Capture the cell that displays the provided text and extract its (X, Y) central coordinate. 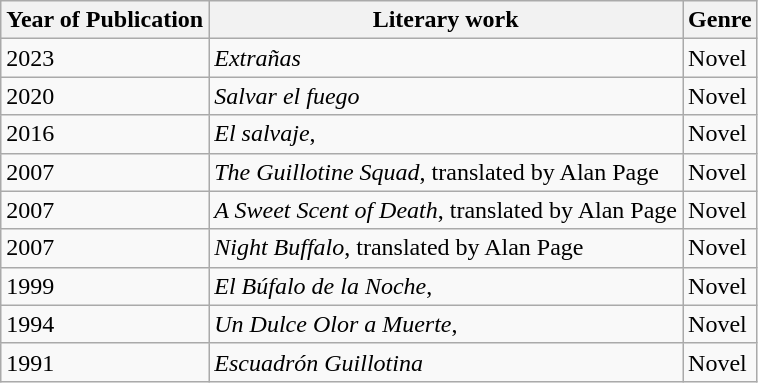
Literary work (446, 20)
2020 (105, 96)
Night Buffalo, translated by Alan Page (446, 248)
A Sweet Scent of Death, translated by Alan Page (446, 210)
1994 (105, 324)
2016 (105, 134)
2023 (105, 58)
Extrañas (446, 58)
El salvaje, (446, 134)
Year of Publication (105, 20)
El Búfalo de la Noche, (446, 286)
Salvar el fuego (446, 96)
Escuadrón Guillotina (446, 362)
Un Dulce Olor a Muerte, (446, 324)
1999 (105, 286)
Genre (720, 20)
1991 (105, 362)
The Guillotine Squad, translated by Alan Page (446, 172)
